For the text-containing cell, return its midpoint in (X, Y) coordinate format. 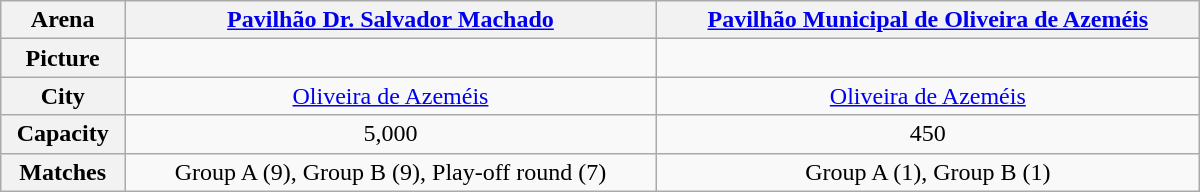
Pavilhão Municipal de Oliveira de Azeméis (928, 20)
Group A (1), Group B (1) (928, 172)
City (63, 96)
Capacity (63, 134)
Arena (63, 20)
Matches (63, 172)
Pavilhão Dr. Salvador Machado (391, 20)
Picture (63, 58)
450 (928, 134)
Group A (9), Group B (9), Play-off round (7) (391, 172)
5,000 (391, 134)
